Capture the cell that displays the provided text and extract its (X, Y) central coordinate. 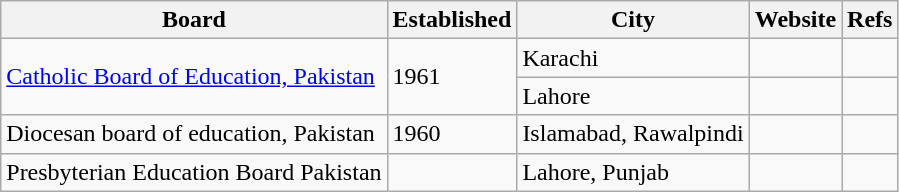
1960 (452, 134)
Refs (870, 20)
Established (452, 20)
Karachi (633, 58)
Catholic Board of Education, Pakistan (194, 77)
Presbyterian Education Board Pakistan (194, 172)
Diocesan board of education, Pakistan (194, 134)
City (633, 20)
Lahore, Punjab (633, 172)
Lahore (633, 96)
1961 (452, 77)
Website (795, 20)
Islamabad, Rawalpindi (633, 134)
Board (194, 20)
